Pinpoint the cell where the given text exists, returning its (x, y) midpoint coordinate. 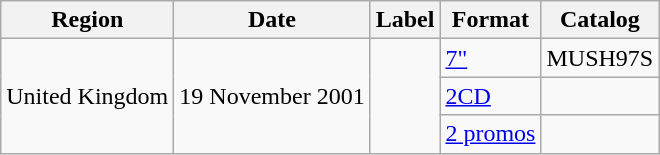
Format (490, 20)
Catalog (600, 20)
Label (405, 20)
United Kingdom (88, 96)
7" (490, 58)
2 promos (490, 134)
2CD (490, 96)
Date (272, 20)
19 November 2001 (272, 96)
MUSH97S (600, 58)
Region (88, 20)
